Identify which cell holds the provided text, then report its [x, y] central coordinate. 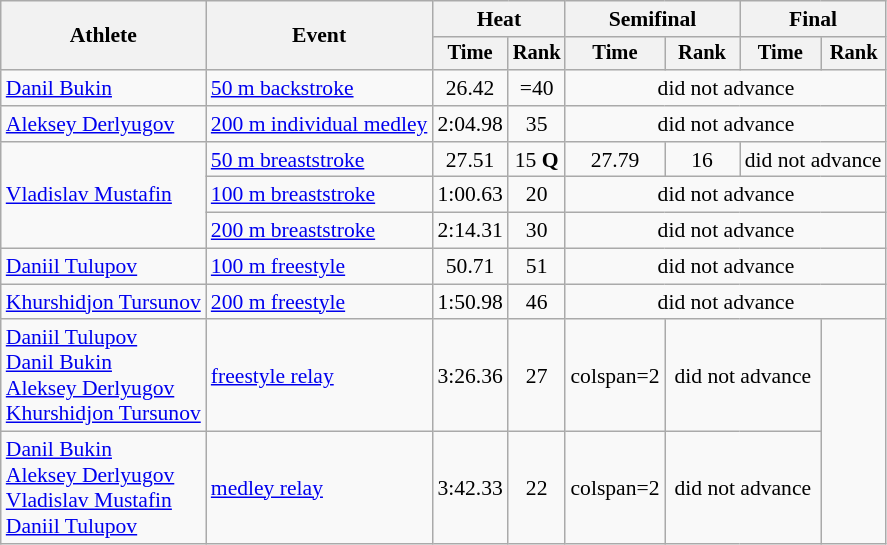
100 m breaststroke [320, 195]
200 m freestyle [320, 302]
Event [320, 36]
22 [537, 488]
27.79 [614, 160]
freestyle relay [320, 376]
Aleksey Derlyugov [104, 124]
Vladislav Mustafin [104, 196]
27 [537, 376]
30 [537, 231]
27.51 [470, 160]
26.42 [470, 88]
2:14.31 [470, 231]
medley relay [320, 488]
=40 [537, 88]
Khurshidjon Tursunov [104, 302]
50.71 [470, 267]
1:00.63 [470, 195]
50 m breaststroke [320, 160]
35 [537, 124]
Semifinal [652, 19]
16 [702, 160]
Daniil TulupovDanil BukinAleksey DerlyugovKhurshidjon Tursunov [104, 376]
Danil BukinAleksey DerlyugovVladislav MustafinDaniil Tulupov [104, 488]
Heat [498, 19]
200 m individual medley [320, 124]
Final [814, 19]
1:50.98 [470, 302]
20 [537, 195]
200 m breaststroke [320, 231]
Daniil Tulupov [104, 267]
46 [537, 302]
51 [537, 267]
15 Q [537, 160]
3:42.33 [470, 488]
2:04.98 [470, 124]
Athlete [104, 36]
100 m freestyle [320, 267]
3:26.36 [470, 376]
50 m backstroke [320, 88]
Danil Bukin [104, 88]
